Provide the [X, Y] coordinate of the cell's center where the given text is located.  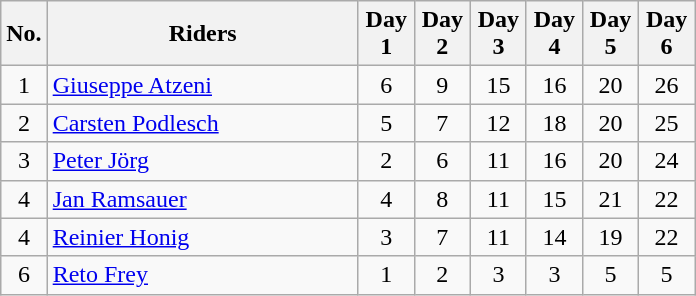
Day 6 [667, 34]
26 [667, 85]
Day 4 [554, 34]
Riders [202, 34]
18 [554, 123]
Carsten Podlesch [202, 123]
9 [442, 85]
25 [667, 123]
8 [442, 199]
Reinier Honig [202, 237]
Jan Ramsauer [202, 199]
Giuseppe Atzeni [202, 85]
Day 3 [498, 34]
Day 1 [386, 34]
Reto Frey [202, 275]
24 [667, 161]
Day 5 [610, 34]
Day 2 [442, 34]
No. [24, 34]
Peter Jörg [202, 161]
21 [610, 199]
14 [554, 237]
19 [610, 237]
12 [498, 123]
